Extract the (x, y) coordinate from the center of the cell holding the provided text.  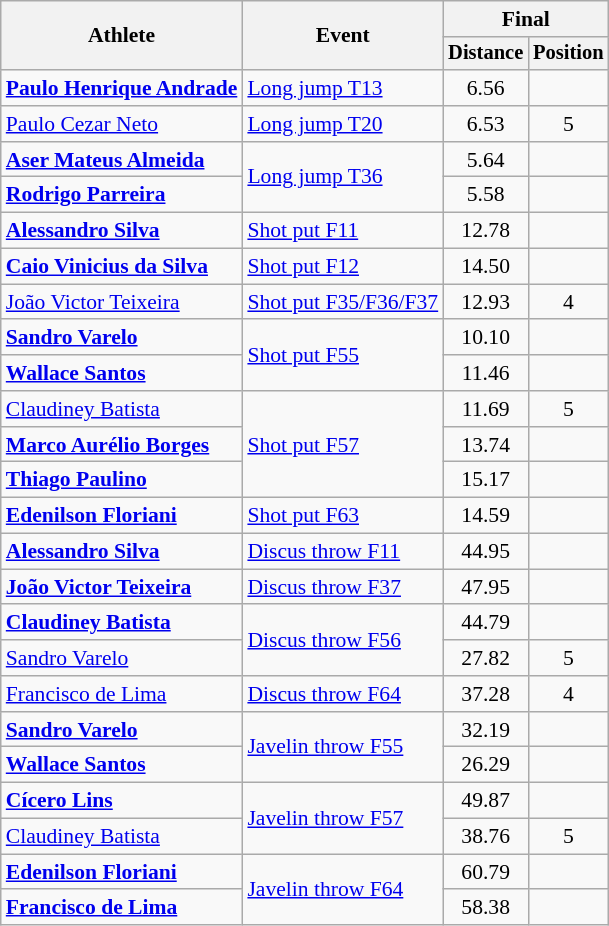
14.50 (486, 267)
12.78 (486, 231)
Javelin throw F55 (342, 748)
58.38 (486, 908)
Discus throw F37 (342, 587)
44.79 (486, 623)
Distance (486, 54)
14.59 (486, 516)
Shot put F57 (342, 444)
Javelin throw F64 (342, 890)
Discus throw F64 (342, 694)
Shot put F11 (342, 231)
Aser Mateus Almeida (122, 160)
6.56 (486, 88)
47.95 (486, 587)
60.79 (486, 872)
49.87 (486, 801)
Thiago Paulino (122, 480)
11.69 (486, 409)
Long jump T20 (342, 124)
13.74 (486, 445)
Final (526, 19)
44.95 (486, 552)
37.28 (486, 694)
Shot put F63 (342, 516)
38.76 (486, 837)
Shot put F55 (342, 356)
Athlete (122, 36)
Cícero Lins (122, 801)
12.93 (486, 302)
Discus throw F56 (342, 640)
Shot put F35/F36/F37 (342, 302)
Marco Aurélio Borges (122, 445)
5.58 (486, 195)
Paulo Cezar Neto (122, 124)
Rodrigo Parreira (122, 195)
Position (568, 54)
Discus throw F11 (342, 552)
10.10 (486, 338)
27.82 (486, 658)
Shot put F12 (342, 267)
Caio Vinicius da Silva (122, 267)
32.19 (486, 730)
6.53 (486, 124)
Paulo Henrique Andrade (122, 88)
5.64 (486, 160)
26.29 (486, 765)
Event (342, 36)
Long jump T13 (342, 88)
Javelin throw F57 (342, 818)
Long jump T36 (342, 178)
15.17 (486, 480)
11.46 (486, 373)
